Find where the given text appears and provide that cell's center as [X, Y] coordinate. 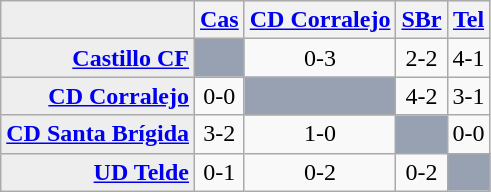
4-1 [468, 58]
Tel [468, 20]
4-2 [422, 96]
3-1 [468, 96]
CD Santa Brígida [98, 134]
0-1 [220, 172]
3-2 [220, 134]
Cas [220, 20]
UD Telde [98, 172]
Castillo CF [98, 58]
0-3 [320, 58]
SBr [422, 20]
2-2 [422, 58]
1-0 [320, 134]
